From the cell containing the given text, extract its center point as [x, y] coordinate. 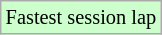
Fastest session lap [81, 17]
